Determine the [x, y] coordinate at the center of the cell enclosing the given text.  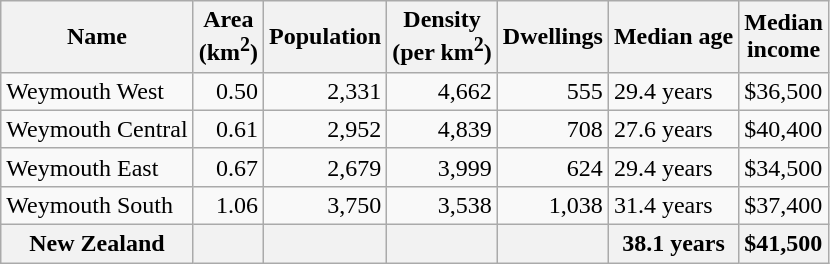
Density(per km2) [442, 37]
4,662 [442, 91]
Weymouth East [97, 167]
0.50 [228, 91]
2,679 [326, 167]
$34,500 [784, 167]
555 [552, 91]
Name [97, 37]
624 [552, 167]
0.61 [228, 129]
31.4 years [673, 205]
Area(km2) [228, 37]
2,952 [326, 129]
New Zealand [97, 244]
Population [326, 37]
$36,500 [784, 91]
Dwellings [552, 37]
0.67 [228, 167]
1,038 [552, 205]
1.06 [228, 205]
27.6 years [673, 129]
Weymouth West [97, 91]
$40,400 [784, 129]
Weymouth Central [97, 129]
2,331 [326, 91]
708 [552, 129]
3,538 [442, 205]
3,750 [326, 205]
4,839 [442, 129]
3,999 [442, 167]
Medianincome [784, 37]
$37,400 [784, 205]
38.1 years [673, 244]
Median age [673, 37]
$41,500 [784, 244]
Weymouth South [97, 205]
